Search for the cell housing the specified text and yield its [X, Y] center coordinate. 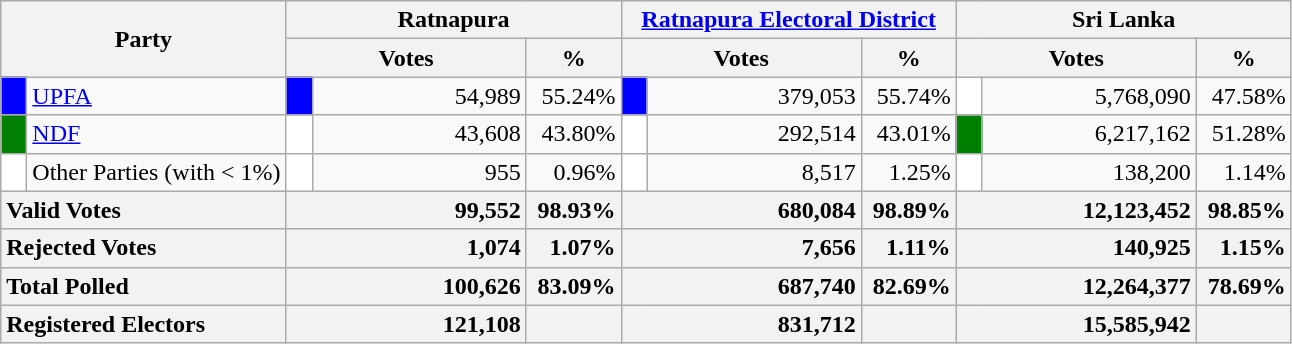
100,626 [406, 286]
138,200 [1089, 172]
43.80% [574, 134]
55.24% [574, 96]
Registered Electors [144, 324]
Sri Lanka [1124, 20]
5,768,090 [1089, 96]
Total Polled [144, 286]
6,217,162 [1089, 134]
Ratnapura Electoral District [788, 20]
78.69% [1244, 286]
Ratnapura [454, 20]
51.28% [1244, 134]
0.96% [574, 172]
98.89% [908, 210]
379,053 [754, 96]
Rejected Votes [144, 248]
1.15% [1244, 248]
1.25% [908, 172]
82.69% [908, 286]
1,074 [406, 248]
15,585,942 [1076, 324]
UPFA [156, 96]
831,712 [741, 324]
83.09% [574, 286]
1.11% [908, 248]
Valid Votes [144, 210]
98.93% [574, 210]
Other Parties (with < 1%) [156, 172]
12,123,452 [1076, 210]
55.74% [908, 96]
687,740 [741, 286]
99,552 [406, 210]
54,989 [419, 96]
43.01% [908, 134]
680,084 [741, 210]
47.58% [1244, 96]
43,608 [419, 134]
Party [144, 39]
140,925 [1076, 248]
8,517 [754, 172]
1.14% [1244, 172]
955 [419, 172]
292,514 [754, 134]
12,264,377 [1076, 286]
NDF [156, 134]
98.85% [1244, 210]
121,108 [406, 324]
7,656 [741, 248]
1.07% [574, 248]
